Detect which cell encompasses the target text, then output its (X, Y) center coordinate. 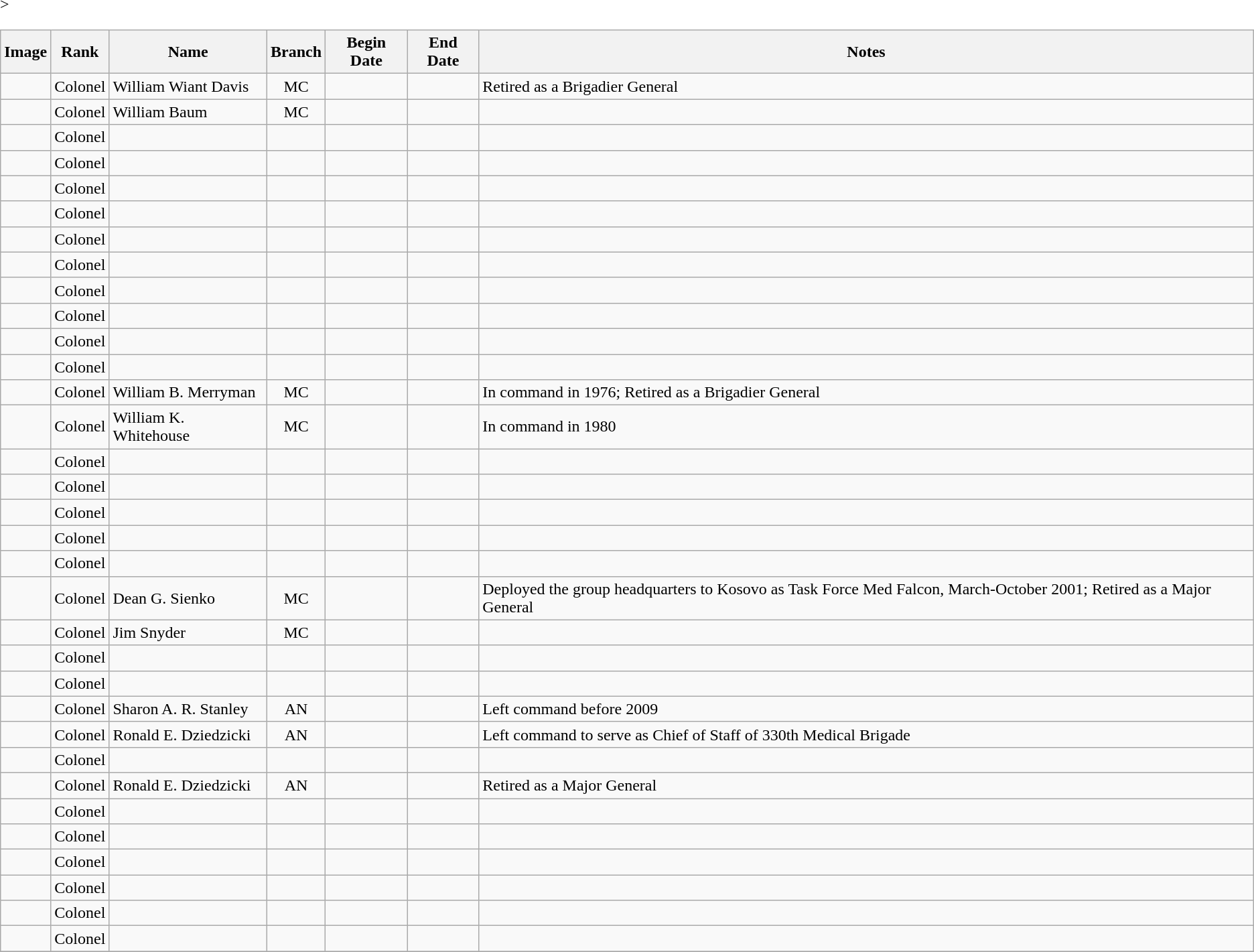
Notes (867, 52)
Left command before 2009 (867, 709)
Retired as a Major General (867, 785)
William Baum (188, 112)
Sharon A. R. Stanley (188, 709)
Dean G. Sienko (188, 598)
In command in 1976; Retired as a Brigadier General (867, 393)
Begin Date (366, 52)
Deployed the group headquarters to Kosovo as Task Force Med Falcon, March-October 2001; Retired as a Major General (867, 598)
Jim Snyder (188, 632)
End Date (443, 52)
Rank (80, 52)
William K. Whitehouse (188, 427)
Retired as a Brigadier General (867, 86)
Left command to serve as Chief of Staff of 330th Medical Brigade (867, 734)
Name (188, 52)
Image (25, 52)
William Wiant Davis (188, 86)
Branch (296, 52)
William B. Merryman (188, 393)
In command in 1980 (867, 427)
